Capture the cell that displays the provided text and extract its (X, Y) central coordinate. 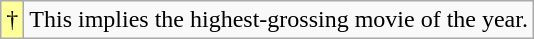
† (12, 20)
This implies the highest-grossing movie of the year. (279, 20)
